Search for the cell housing the specified text and yield its [x, y] center coordinate. 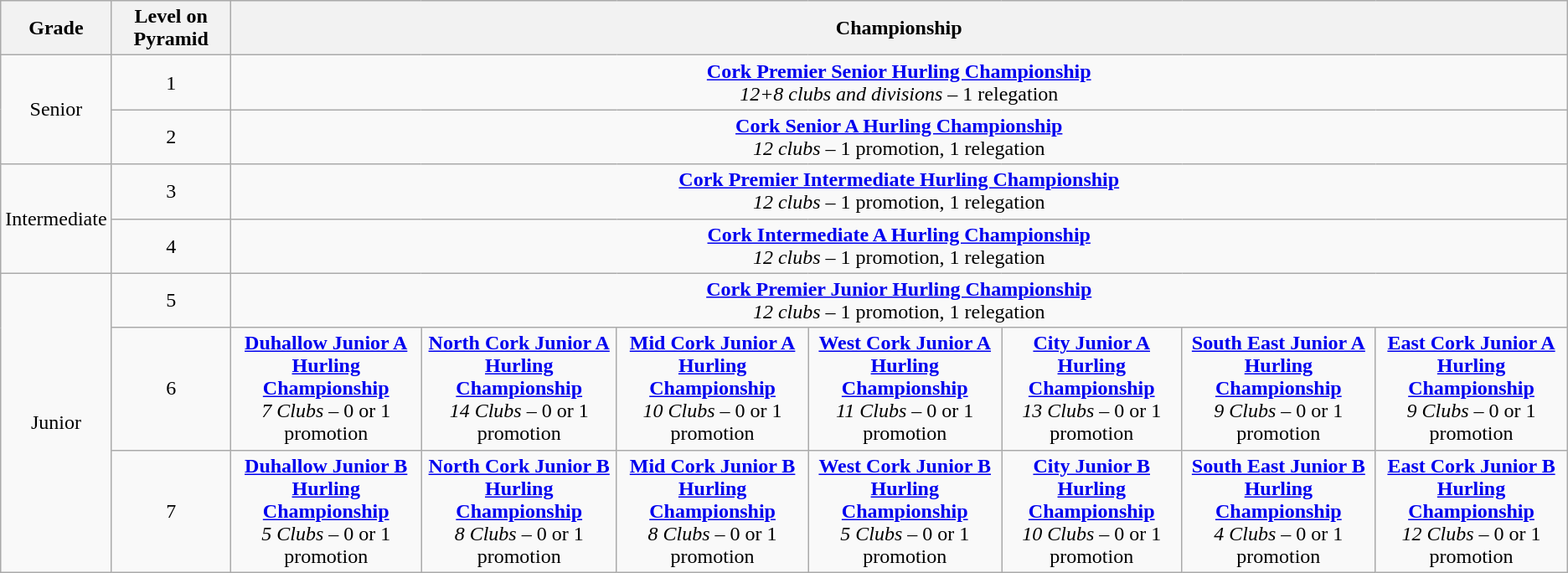
4 [171, 246]
Cork Intermediate A Hurling Championship12 clubs – 1 promotion, 1 relegation [899, 246]
1 [171, 82]
Level on Pyramid [171, 28]
West Cork Junior B Hurling Championship5 Clubs – 0 or 1 promotion [905, 511]
Senior [56, 110]
Cork Senior A Hurling Championship12 clubs – 1 promotion, 1 relegation [899, 137]
Duhallow Junior A Hurling Championship7 Clubs – 0 or 1 promotion [326, 389]
2 [171, 137]
Duhallow Junior B Hurling Championship5 Clubs – 0 or 1 promotion [326, 511]
City Junior B Hurling Championship10 Clubs – 0 or 1 promotion [1092, 511]
Intermediate [56, 219]
City Junior A Hurling Championship13 Clubs – 0 or 1 promotion [1092, 389]
5 [171, 300]
7 [171, 511]
North Cork Junior A Hurling Championship14 Clubs – 0 or 1 promotion [519, 389]
North Cork Junior B Hurling Championship8 Clubs – 0 or 1 promotion [519, 511]
East Cork Junior B Hurling Championship12 Clubs – 0 or 1 promotion [1471, 511]
Grade [56, 28]
West Cork Junior A Hurling Championship11 Clubs – 0 or 1 promotion [905, 389]
Cork Premier Intermediate Hurling Championship12 clubs – 1 promotion, 1 relegation [899, 191]
6 [171, 389]
South East Junior B Hurling Championship4 Clubs – 0 or 1 promotion [1278, 511]
3 [171, 191]
Junior [56, 422]
Cork Premier Senior Hurling Championship12+8 clubs and divisions – 1 relegation [899, 82]
Championship [899, 28]
Mid Cork Junior A Hurling Championship10 Clubs – 0 or 1 promotion [712, 389]
Mid Cork Junior B Hurling Championship8 Clubs – 0 or 1 promotion [712, 511]
South East Junior A Hurling Championship9 Clubs – 0 or 1 promotion [1278, 389]
East Cork Junior A Hurling Championship9 Clubs – 0 or 1 promotion [1471, 389]
Cork Premier Junior Hurling Championship12 clubs – 1 promotion, 1 relegation [899, 300]
